Capture the cell that displays the provided text and extract its [x, y] central coordinate. 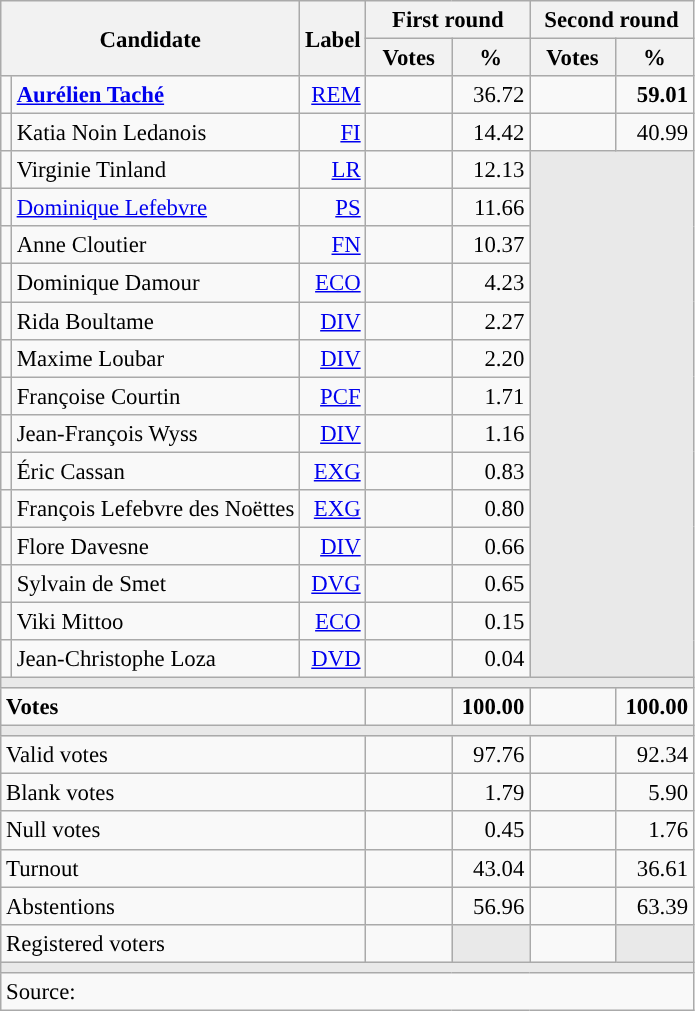
Dominique Damour [155, 283]
REM [333, 95]
Maxime Loubar [155, 358]
Valid votes [184, 755]
PCF [333, 396]
92.34 [654, 755]
FI [333, 133]
Label [333, 38]
0.83 [491, 471]
36.72 [491, 95]
Flore Davesne [155, 546]
1.79 [491, 793]
Registered voters [184, 943]
2.27 [491, 321]
5.90 [654, 793]
Dominique Lefebvre [155, 208]
Éric Cassan [155, 471]
Sylvain de Smet [155, 584]
43.04 [491, 868]
1.16 [491, 433]
LR [333, 170]
40.99 [654, 133]
2.20 [491, 358]
11.66 [491, 208]
Virginie Tinland [155, 170]
Françoise Courtin [155, 396]
Jean-Christophe Loza [155, 659]
PS [333, 208]
59.01 [654, 95]
0.45 [491, 831]
14.42 [491, 133]
1.71 [491, 396]
63.39 [654, 906]
Jean-François Wyss [155, 433]
Katia Noin Ledanois [155, 133]
DVD [333, 659]
12.13 [491, 170]
Null votes [184, 831]
Viki Mittoo [155, 621]
4.23 [491, 283]
Anne Cloutier [155, 245]
First round [448, 20]
0.80 [491, 509]
97.76 [491, 755]
0.65 [491, 584]
Blank votes [184, 793]
DVG [333, 584]
0.04 [491, 659]
Candidate [150, 38]
0.15 [491, 621]
56.96 [491, 906]
Source: [348, 992]
Aurélien Taché [155, 95]
François Lefebvre des Noëttes [155, 509]
Rida Boultame [155, 321]
36.61 [654, 868]
FN [333, 245]
0.66 [491, 546]
10.37 [491, 245]
Second round [612, 20]
Turnout [184, 868]
1.76 [654, 831]
Abstentions [184, 906]
